Search for the cell housing the specified text and yield its (X, Y) center coordinate. 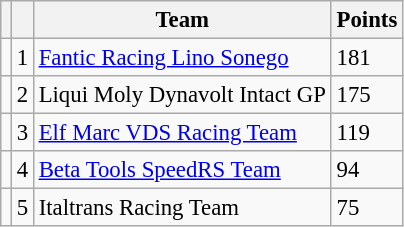
Fantic Racing Lino Sonego (182, 58)
94 (366, 170)
Team (182, 20)
Liqui Moly Dynavolt Intact GP (182, 95)
75 (366, 208)
119 (366, 133)
5 (22, 208)
1 (22, 58)
4 (22, 170)
3 (22, 133)
Elf Marc VDS Racing Team (182, 133)
175 (366, 95)
181 (366, 58)
Points (366, 20)
Beta Tools SpeedRS Team (182, 170)
2 (22, 95)
Italtrans Racing Team (182, 208)
